Locate the cell with the specified text and output its [x, y] center coordinate. 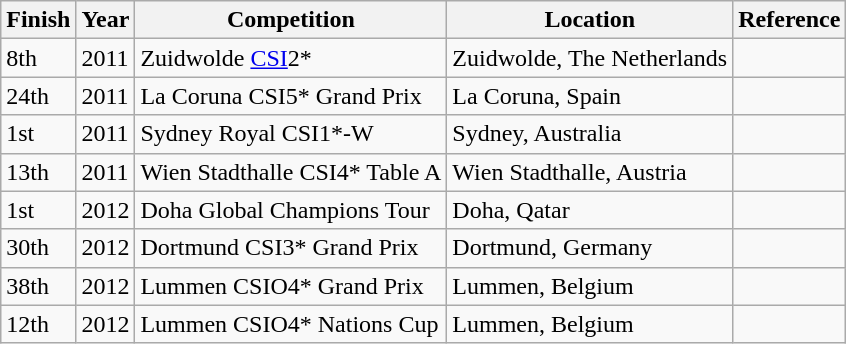
Zuidwolde, The Netherlands [590, 58]
Location [590, 20]
13th [38, 172]
La Coruna CSI5* Grand Prix [291, 96]
Wien Stadthalle, Austria [590, 172]
La Coruna, Spain [590, 96]
Competition [291, 20]
Dortmund, Germany [590, 248]
38th [38, 286]
Sydney Royal CSI1*-W [291, 134]
Lummen CSIO4* Grand Prix [291, 286]
Doha Global Champions Tour [291, 210]
12th [38, 324]
Finish [38, 20]
30th [38, 248]
Year [106, 20]
Doha, Qatar [590, 210]
24th [38, 96]
Reference [790, 20]
8th [38, 58]
Lummen CSIO4* Nations Cup [291, 324]
Zuidwolde CSI2* [291, 58]
Sydney, Australia [590, 134]
Dortmund CSI3* Grand Prix [291, 248]
Wien Stadthalle CSI4* Table A [291, 172]
